Output the [X, Y] coordinate of the center of the cell containing the given text.  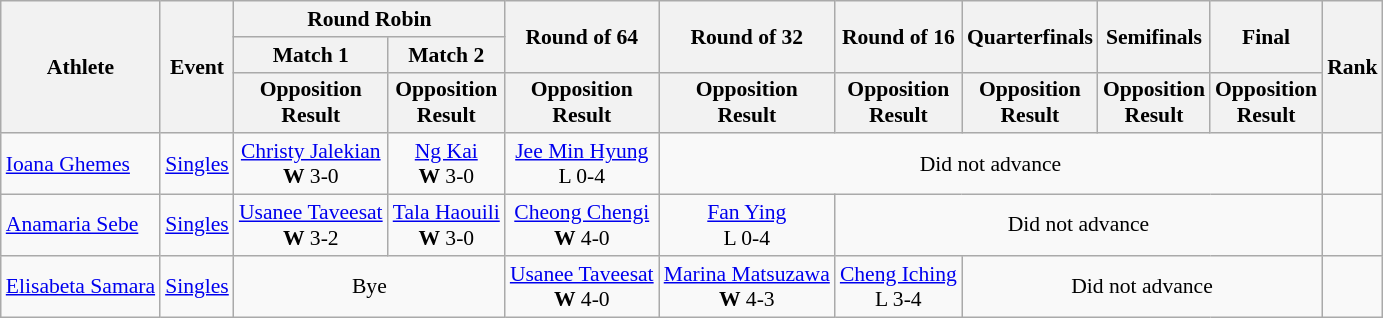
Semifinals [1154, 36]
Jee Min Hyung L 0-4 [582, 164]
Round of 16 [898, 36]
Athlete [80, 67]
Round of 64 [582, 36]
Ioana Ghemes [80, 164]
Match 1 [311, 55]
Event [197, 67]
Marina MatsuzawaW 4-3 [747, 286]
Cheong ChengiW 4-0 [582, 226]
Ng KaiW 3-0 [446, 164]
Elisabeta Samara [80, 286]
Match 2 [446, 55]
Anamaria Sebe [80, 226]
Usanee TaveesatW 4-0 [582, 286]
Fan Ying L 0-4 [747, 226]
Final [1266, 36]
Quarterfinals [1030, 36]
Christy JalekianW 3-0 [311, 164]
Cheng Iching L 3-4 [898, 286]
Rank [1352, 67]
Bye [370, 286]
Round of 32 [747, 36]
Usanee TaveesatW 3-2 [311, 226]
Tala HaouiliW 3-0 [446, 226]
Round Robin [370, 19]
